Scan for the cell matching the given text and deliver its [X, Y] coordinate at center. 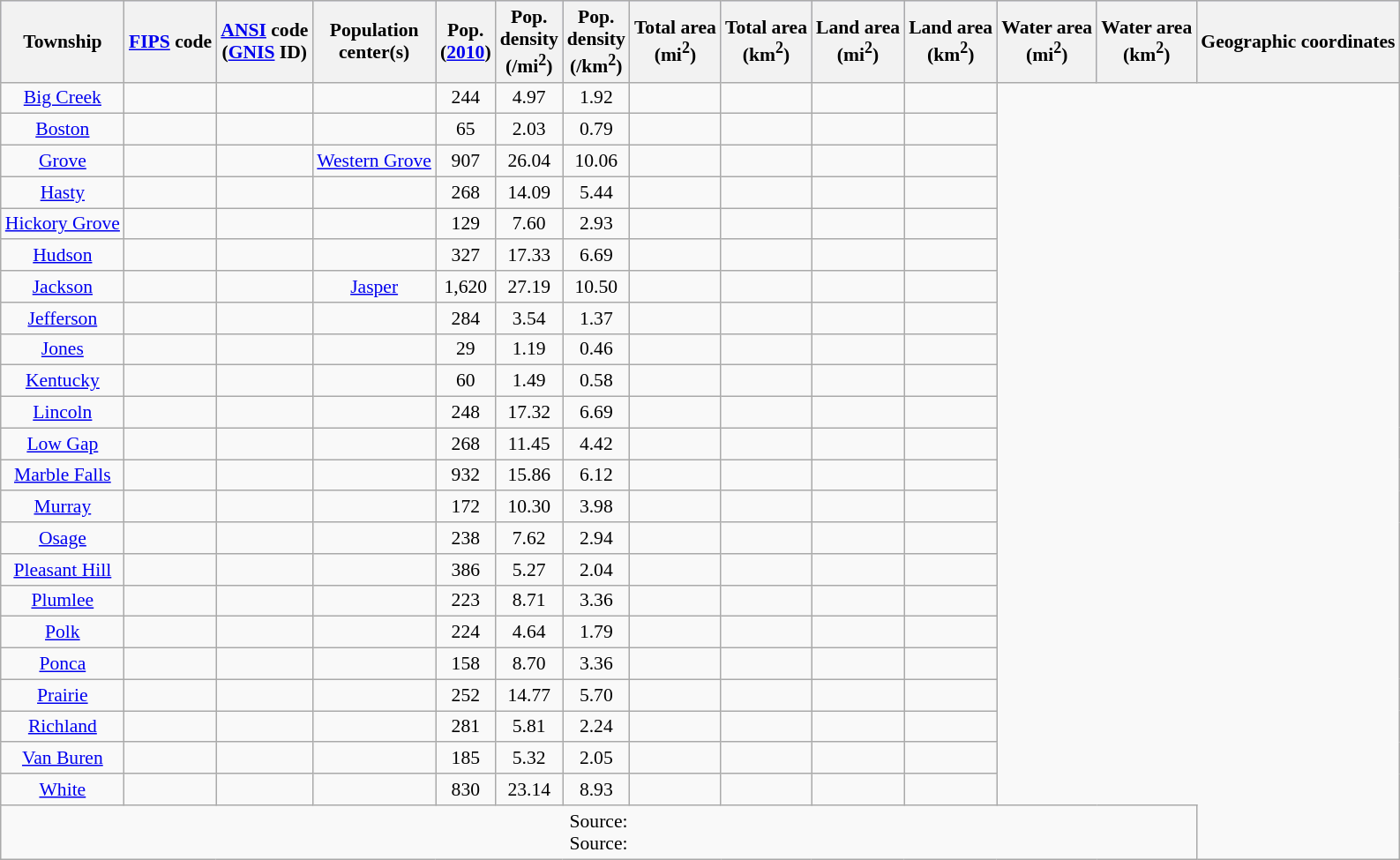
5.70 [596, 695]
238 [466, 538]
14.09 [529, 192]
2.03 [529, 130]
129 [466, 224]
8.93 [596, 789]
2.05 [596, 759]
15.86 [529, 475]
17.33 [529, 256]
0.58 [596, 381]
284 [466, 318]
23.14 [529, 789]
5.27 [529, 570]
2.93 [596, 224]
6.12 [596, 475]
172 [466, 507]
Osage [63, 538]
Land area(mi2) [857, 41]
FIPS code [170, 41]
Populationcenter(s) [374, 41]
932 [466, 475]
0.46 [596, 349]
11.45 [529, 444]
8.71 [529, 601]
8.70 [529, 664]
14.77 [529, 695]
Boston [63, 130]
Water area(km2) [1147, 41]
Hasty [63, 192]
Land area(km2) [951, 41]
Plumlee [63, 601]
1.79 [596, 632]
Polk [63, 632]
Kentucky [63, 381]
Source: Source: [599, 833]
Western Grove [374, 161]
Township [63, 41]
1.19 [529, 349]
244 [466, 98]
Total area(mi2) [676, 41]
Prairie [63, 695]
4.97 [529, 98]
1,620 [466, 287]
7.62 [529, 538]
2.94 [596, 538]
65 [466, 130]
223 [466, 601]
252 [466, 695]
Jefferson [63, 318]
Big Creek [63, 98]
830 [466, 789]
Jackson [63, 287]
Hudson [63, 256]
386 [466, 570]
17.32 [529, 413]
29 [466, 349]
Total area(km2) [766, 41]
Jasper [374, 287]
1.37 [596, 318]
7.60 [529, 224]
Van Buren [63, 759]
327 [466, 256]
Murray [63, 507]
2.04 [596, 570]
Grove [63, 161]
907 [466, 161]
5.44 [596, 192]
Lincoln [63, 413]
White [63, 789]
Water area(mi2) [1046, 41]
Richland [63, 727]
158 [466, 664]
1.49 [529, 381]
Hickory Grove [63, 224]
185 [466, 759]
27.19 [529, 287]
ANSI code(GNIS ID) [265, 41]
4.42 [596, 444]
Pleasant Hill [63, 570]
Marble Falls [63, 475]
3.54 [529, 318]
Pop.density(/km2) [596, 41]
Pop.(2010) [466, 41]
Jones [63, 349]
248 [466, 413]
4.64 [529, 632]
60 [466, 381]
26.04 [529, 161]
281 [466, 727]
3.98 [596, 507]
10.30 [529, 507]
Low Gap [63, 444]
2.24 [596, 727]
Ponca [63, 664]
Pop.density(/mi2) [529, 41]
224 [466, 632]
0.79 [596, 130]
10.06 [596, 161]
5.81 [529, 727]
10.50 [596, 287]
Geographic coordinates [1298, 41]
5.32 [529, 759]
1.92 [596, 98]
